Return the [X, Y] coordinate for the center point of the cell that contains the specified text.  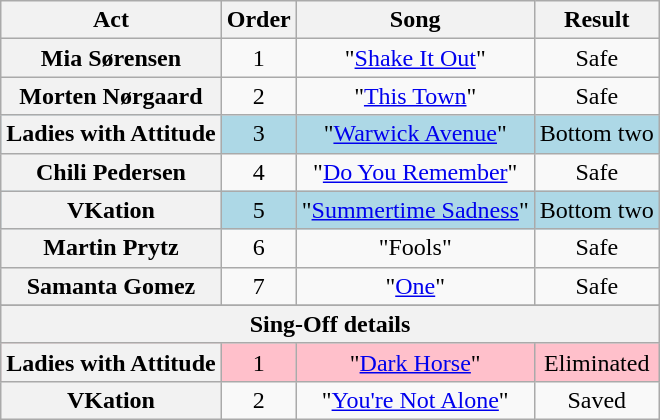
Morten Nørgaard [111, 96]
Eliminated [596, 362]
"This Town" [415, 96]
Mia Sørensen [111, 58]
Song [415, 20]
"Summertime Sadness" [415, 210]
3 [258, 134]
Saved [596, 400]
6 [258, 248]
Samanta Gomez [111, 286]
Result [596, 20]
"Do You Remember" [415, 172]
"Dark Horse" [415, 362]
7 [258, 286]
"Fools" [415, 248]
"Warwick Avenue" [415, 134]
Sing-Off details [330, 324]
"Shake It Out" [415, 58]
Martin Prytz [111, 248]
"You're Not Alone" [415, 400]
5 [258, 210]
Act [111, 20]
Chili Pedersen [111, 172]
4 [258, 172]
"One" [415, 286]
Order [258, 20]
